Return (x, y) of the center of cell containing provided text 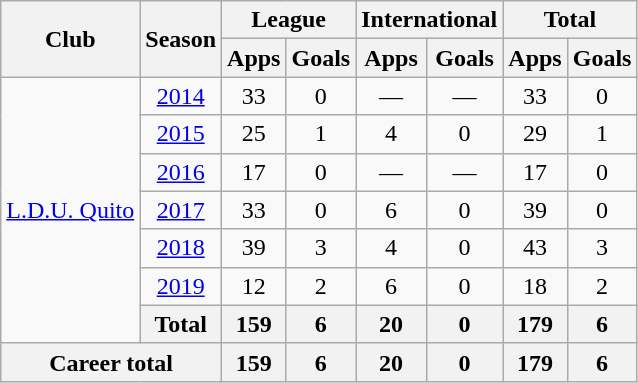
2017 (181, 210)
League (289, 20)
43 (535, 248)
12 (254, 286)
L.D.U. Quito (70, 210)
25 (254, 134)
2015 (181, 134)
Career total (112, 362)
29 (535, 134)
Club (70, 39)
2014 (181, 96)
2019 (181, 286)
18 (535, 286)
Season (181, 39)
2016 (181, 172)
2018 (181, 248)
International (430, 20)
